From the cell containing the given text, extract its center point as (x, y) coordinate. 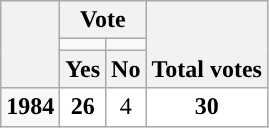
Vote (103, 20)
Yes (83, 69)
26 (83, 107)
1984 (30, 107)
Total votes (207, 44)
4 (126, 107)
No (126, 69)
30 (207, 107)
